Pinpoint the cell where the given text exists, returning its [X, Y] midpoint coordinate. 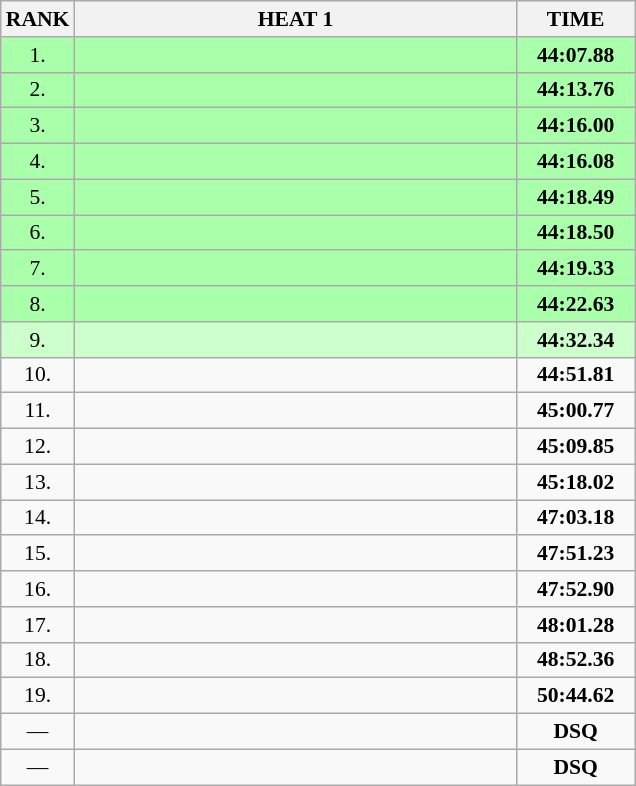
44:51.81 [576, 375]
48:01.28 [576, 625]
44:18.49 [576, 197]
44:13.76 [576, 90]
4. [38, 162]
TIME [576, 19]
44:19.33 [576, 269]
50:44.62 [576, 696]
47:51.23 [576, 554]
16. [38, 589]
13. [38, 482]
RANK [38, 19]
10. [38, 375]
47:52.90 [576, 589]
11. [38, 411]
17. [38, 625]
7. [38, 269]
9. [38, 340]
18. [38, 660]
HEAT 1 [295, 19]
44:07.88 [576, 55]
1. [38, 55]
19. [38, 696]
45:18.02 [576, 482]
6. [38, 233]
15. [38, 554]
45:09.85 [576, 447]
44:32.34 [576, 340]
48:52.36 [576, 660]
2. [38, 90]
44:16.08 [576, 162]
44:18.50 [576, 233]
14. [38, 518]
47:03.18 [576, 518]
44:16.00 [576, 126]
8. [38, 304]
3. [38, 126]
12. [38, 447]
5. [38, 197]
44:22.63 [576, 304]
45:00.77 [576, 411]
